Output the (x, y) coordinate of the center of the cell containing the given text.  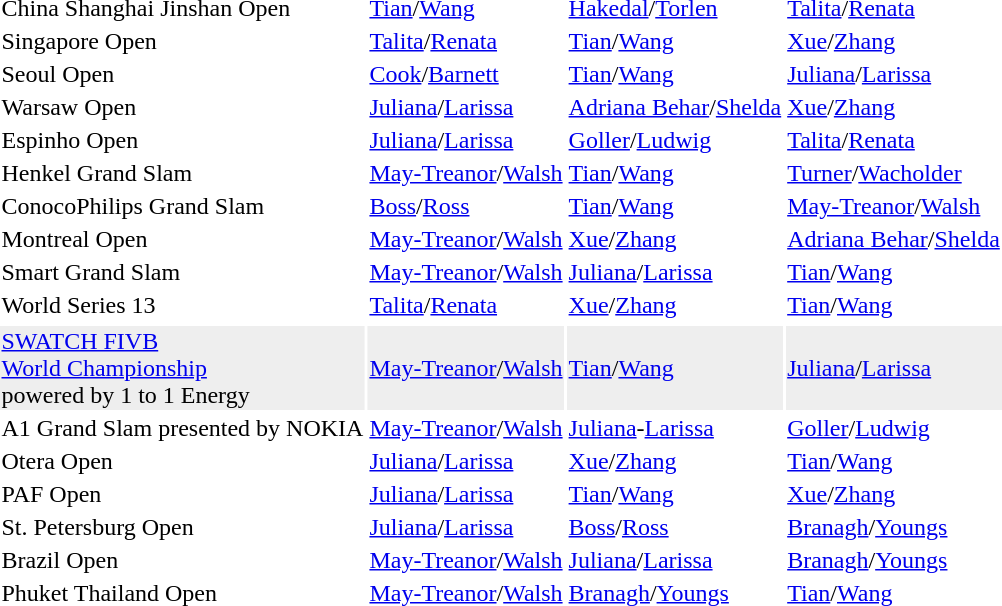
Cook/Barnett (466, 74)
Henkel Grand Slam (182, 173)
Warsaw Open (182, 107)
A1 Grand Slam presented by NOKIA (182, 428)
Juliana-Larissa (675, 428)
Smart Grand Slam (182, 272)
Singapore Open (182, 41)
Espinho Open (182, 140)
Seoul Open (182, 74)
SWATCH FIVB World Championship powered by 1 to 1 Energy (182, 368)
PAF Open (182, 494)
World Series 13 (182, 305)
St. Petersburg Open (182, 527)
ConocoPhilips Grand Slam (182, 206)
Otera Open (182, 461)
Montreal Open (182, 239)
Brazil Open (182, 560)
Turner/Wacholder (894, 173)
